Return the (X, Y) coordinate for the center point of the cell that contains the specified text.  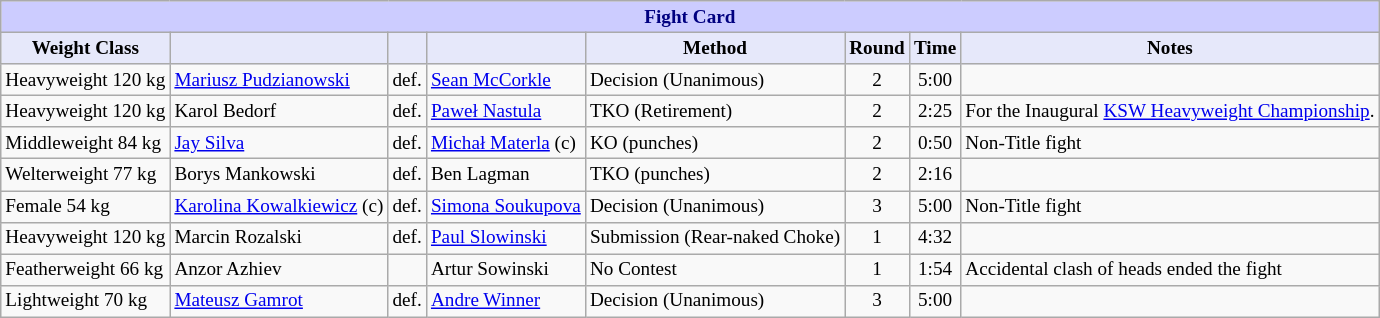
KO (punches) (714, 143)
Welterweight 77 kg (86, 175)
4:32 (934, 238)
TKO (punches) (714, 175)
Accidental clash of heads ended the fight (1170, 270)
No Contest (714, 270)
Andre Winner (506, 301)
Borys Mankowski (279, 175)
Mateusz Gamrot (279, 301)
Sean McCorkle (506, 80)
Karol Bedorf (279, 111)
Featherweight 66 kg (86, 270)
TKO (Retirement) (714, 111)
Fight Card (690, 17)
Artur Sowinski (506, 270)
2:16 (934, 175)
Mariusz Pudzianowski (279, 80)
Submission (Rear-naked Choke) (714, 238)
Jay Silva (279, 143)
Marcin Rozalski (279, 238)
Anzor Azhiev (279, 270)
Paweł Nastula (506, 111)
0:50 (934, 143)
2:25 (934, 111)
Paul Slowinski (506, 238)
Michał Materla (c) (506, 143)
1:54 (934, 270)
Karolina Kowalkiewicz (c) (279, 206)
Ben Lagman (506, 175)
For the Inaugural KSW Heavyweight Championship. (1170, 111)
Weight Class (86, 48)
Method (714, 48)
Simona Soukupova (506, 206)
Female 54 kg (86, 206)
Round (878, 48)
Notes (1170, 48)
Middleweight 84 kg (86, 143)
Lightweight 70 kg (86, 301)
Time (934, 48)
